For the text-containing cell, return its midpoint in [x, y] coordinate format. 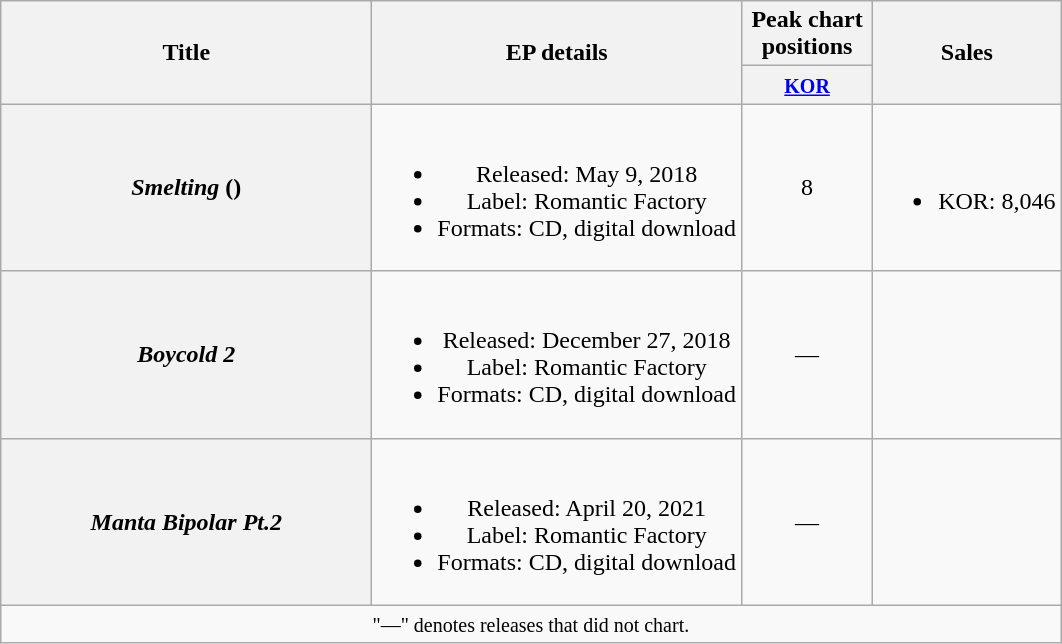
KOR [808, 85]
KOR: 8,046 [967, 188]
Title [186, 52]
Boycold 2 [186, 354]
Manta Bipolar Pt.2 [186, 522]
Peak chart positions [808, 34]
EP details [557, 52]
Smelting () [186, 188]
"—" denotes releases that did not chart. [531, 624]
Released: December 27, 2018Label: Romantic FactoryFormats: CD, digital download [557, 354]
8 [808, 188]
Released: April 20, 2021Label: Romantic FactoryFormats: CD, digital download [557, 522]
Sales [967, 52]
Released: May 9, 2018Label: Romantic FactoryFormats: CD, digital download [557, 188]
